Return the (X, Y) coordinate for the center point of the cell that contains the specified text.  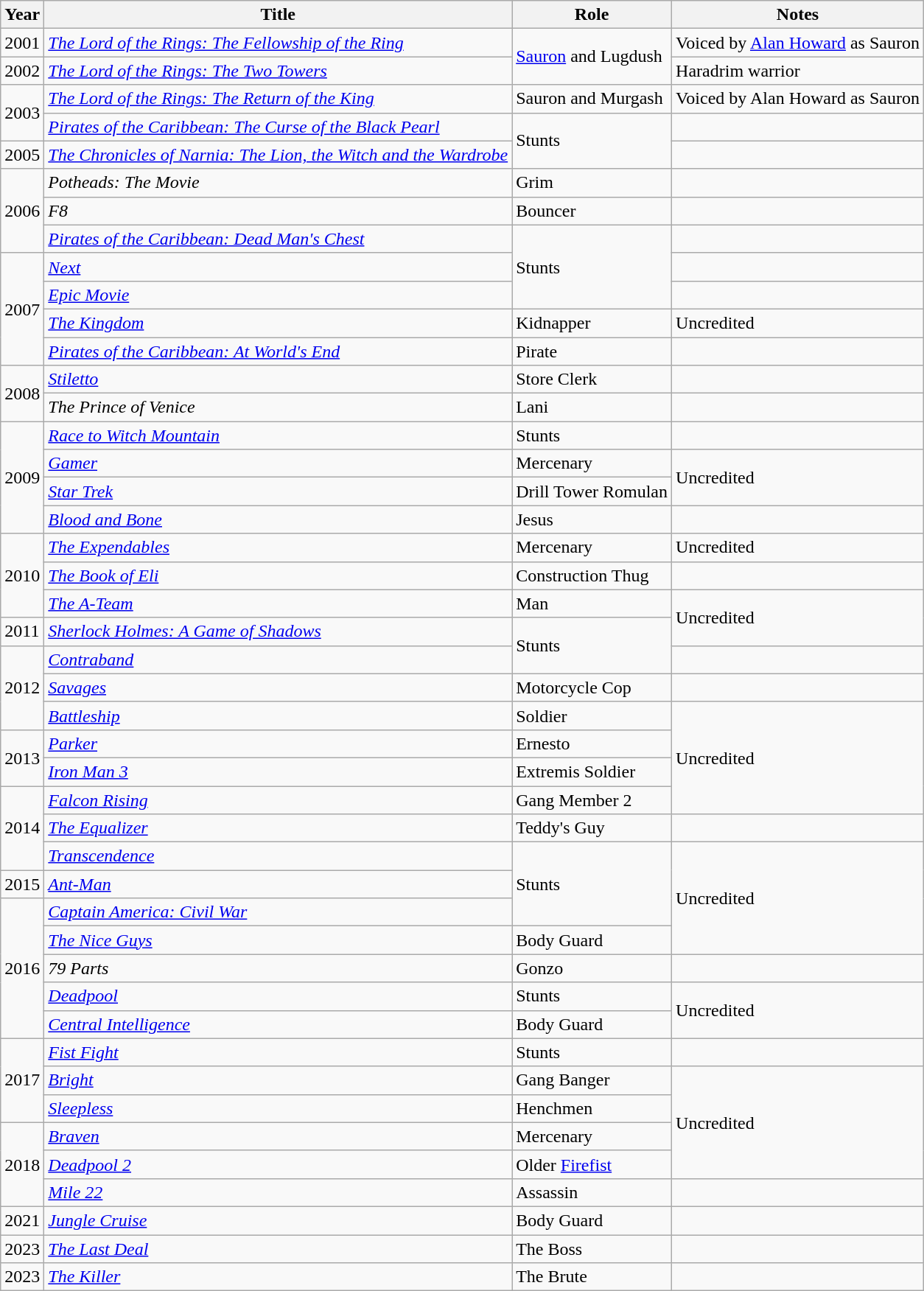
2016 (22, 968)
2001 (22, 43)
2012 (22, 688)
The Lord of the Rings: The Return of the King (279, 99)
Grim (592, 183)
Motorcycle Cop (592, 688)
Pirates of the Caribbean: The Curse of the Black Pearl (279, 127)
The Lord of the Rings: The Two Towers (279, 71)
Savages (279, 688)
The Brute (592, 1277)
2002 (22, 71)
The Prince of Venice (279, 407)
Epic Movie (279, 295)
2013 (22, 758)
Race to Witch Mountain (279, 435)
2009 (22, 477)
Pirates of the Caribbean: At World's End (279, 351)
Drill Tower Romulan (592, 491)
The Equalizer (279, 828)
2018 (22, 1164)
Notes (798, 15)
Gamer (279, 463)
The Killer (279, 1277)
Mile 22 (279, 1192)
2021 (22, 1220)
Sauron and Murgash (592, 99)
Kidnapper (592, 323)
Gonzo (592, 968)
Jesus (592, 519)
Role (592, 15)
Stiletto (279, 379)
Gang Member 2 (592, 800)
Star Trek (279, 491)
2011 (22, 631)
Haradrim warrior (798, 71)
Braven (279, 1136)
2014 (22, 828)
Contraband (279, 660)
Blood and Bone (279, 519)
The Lord of the Rings: The Fellowship of the Ring (279, 43)
79 Parts (279, 968)
The Expendables (279, 547)
2015 (22, 884)
2006 (22, 211)
Lani (592, 407)
The Chronicles of Narnia: The Lion, the Witch and the Wardrobe (279, 155)
F8 (279, 211)
Sherlock Holmes: A Game of Shadows (279, 631)
Falcon Rising (279, 800)
Year (22, 15)
Pirate (592, 351)
Title (279, 15)
Central Intelligence (279, 1024)
Man (592, 603)
The Book of Eli (279, 575)
Ant-Man (279, 884)
The Boss (592, 1249)
The Last Deal (279, 1249)
Transcendence (279, 856)
2017 (22, 1080)
Captain America: Civil War (279, 912)
Fist Fight (279, 1052)
Parker (279, 744)
Potheads: The Movie (279, 183)
The Nice Guys (279, 940)
Next (279, 267)
Deadpool 2 (279, 1164)
Jungle Cruise (279, 1220)
Gang Banger (592, 1080)
Assassin (592, 1192)
Battleship (279, 716)
2007 (22, 309)
Henchmen (592, 1108)
Store Clerk (592, 379)
2005 (22, 155)
2003 (22, 113)
The A-Team (279, 603)
2010 (22, 575)
Bright (279, 1080)
Ernesto (592, 744)
Iron Man 3 (279, 772)
Extremis Soldier (592, 772)
2008 (22, 393)
Older Firefist (592, 1164)
Construction Thug (592, 575)
Bouncer (592, 211)
Pirates of the Caribbean: Dead Man's Chest (279, 239)
Soldier (592, 716)
Sleepless (279, 1108)
Sauron and Lugdush (592, 57)
The Kingdom (279, 323)
Teddy's Guy (592, 828)
Deadpool (279, 996)
